Extract the (X, Y) coordinate from the center of the cell holding the provided text.  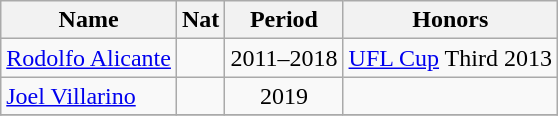
Nat (200, 20)
Period (284, 20)
Rodolfo Alicante (89, 58)
2011–2018 (284, 58)
Joel Villarino (89, 96)
UFL Cup Third 2013 (450, 58)
Name (89, 20)
2019 (284, 96)
Honors (450, 20)
